From the cell containing the given text, extract its center point as (x, y) coordinate. 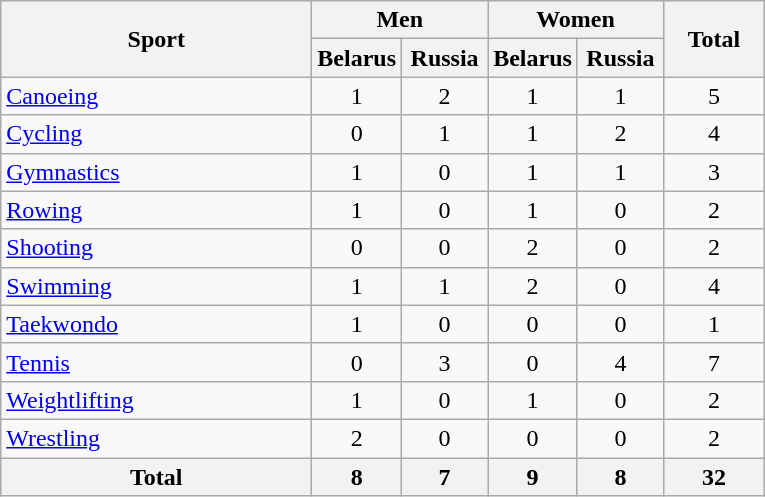
Rowing (156, 210)
Men (400, 20)
32 (714, 477)
Taekwondo (156, 324)
Shooting (156, 248)
5 (714, 96)
Women (576, 20)
Swimming (156, 286)
Weightlifting (156, 400)
Sport (156, 39)
Canoeing (156, 96)
Cycling (156, 134)
Wrestling (156, 438)
Gymnastics (156, 172)
9 (533, 477)
Tennis (156, 362)
